Search for the cell housing the specified text and yield its [x, y] center coordinate. 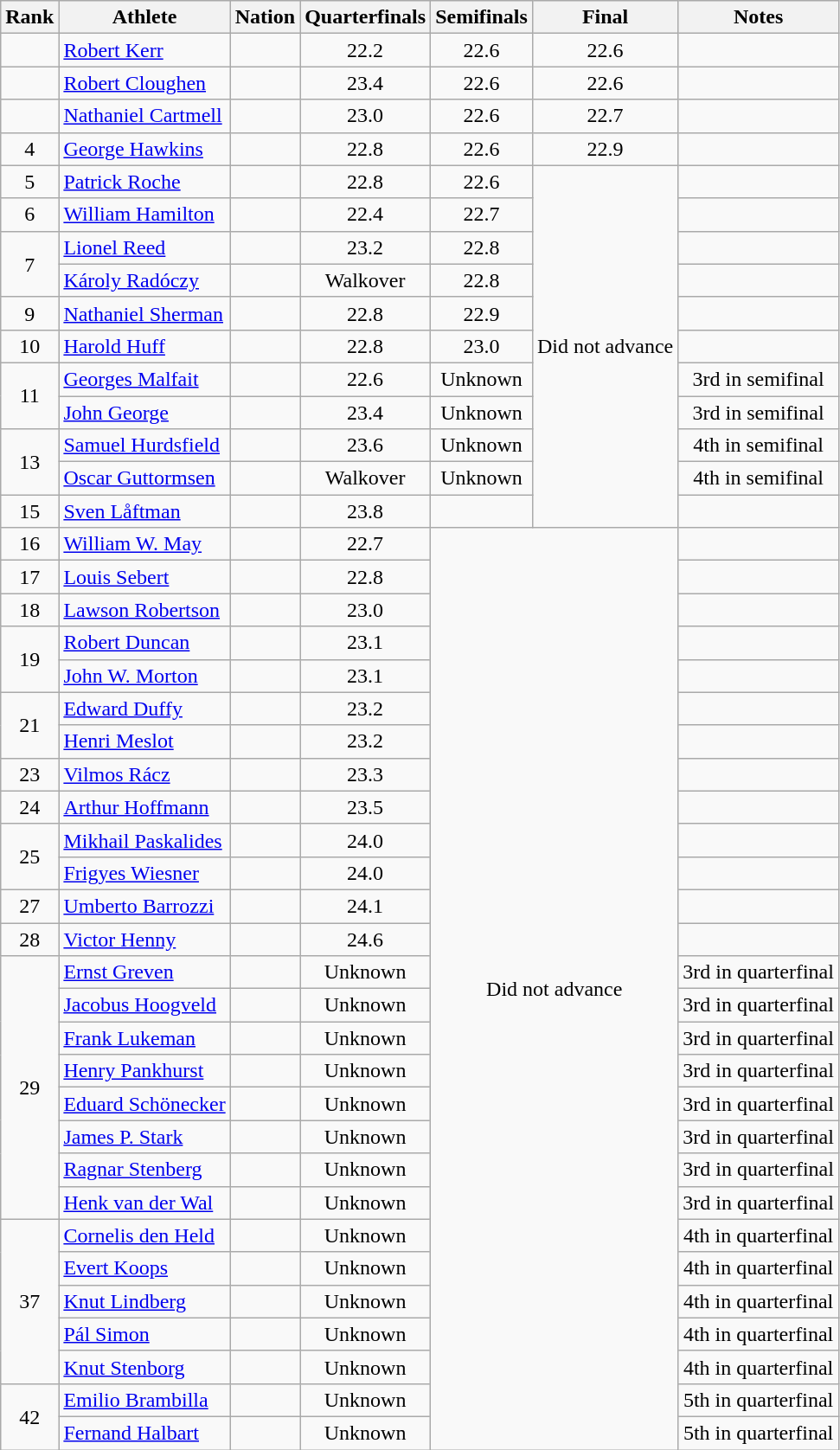
Lawson Robertson [144, 610]
Károly Radóczy [144, 280]
William Hamilton [144, 215]
Georges Malfait [144, 379]
28 [29, 939]
7 [29, 264]
Cornelis den Held [144, 1235]
Arthur Hoffmann [144, 807]
Jacobus Hoogveld [144, 1005]
Henry Pankhurst [144, 1071]
23 [29, 774]
Notes [759, 17]
Pál Simon [144, 1334]
42 [29, 1416]
Emilio Brambilla [144, 1400]
23.5 [365, 807]
Vilmos Rácz [144, 774]
4 [29, 149]
27 [29, 906]
Semifinals [482, 17]
24.6 [365, 939]
22.4 [365, 215]
Patrick Roche [144, 182]
Louis Sebert [144, 577]
21 [29, 725]
Ernst Greven [144, 972]
19 [29, 659]
Final [605, 17]
Robert Cloughen [144, 83]
Edward Duffy [144, 709]
9 [29, 313]
24 [29, 807]
Harold Huff [144, 346]
17 [29, 577]
Quarterfinals [365, 17]
Samuel Hurdsfield [144, 446]
Rank [29, 17]
22.2 [365, 50]
15 [29, 511]
Knut Lindberg [144, 1301]
13 [29, 462]
23.3 [365, 774]
Eduard Schönecker [144, 1104]
23.8 [365, 511]
Nathaniel Sherman [144, 313]
Robert Kerr [144, 50]
Ragnar Stenberg [144, 1170]
George Hawkins [144, 149]
James P. Stark [144, 1137]
Knut Stenborg [144, 1367]
6 [29, 215]
Athlete [144, 17]
Fernand Halbart [144, 1433]
5 [29, 182]
11 [29, 395]
Mikhail Paskalides [144, 840]
Nathaniel Cartmell [144, 116]
Frank Lukeman [144, 1038]
Victor Henny [144, 939]
24.1 [365, 906]
16 [29, 544]
William W. May [144, 544]
John George [144, 413]
25 [29, 857]
37 [29, 1301]
Robert Duncan [144, 643]
23.6 [365, 446]
John W. Morton [144, 676]
10 [29, 346]
Henk van der Wal [144, 1203]
Umberto Barrozzi [144, 906]
Lionel Reed [144, 247]
Oscar Guttormsen [144, 478]
Nation [265, 17]
Sven Låftman [144, 511]
18 [29, 610]
Frigyes Wiesner [144, 873]
Evert Koops [144, 1268]
Henri Meslot [144, 741]
29 [29, 1087]
